Scan for the cell matching the given text and deliver its [x, y] coordinate at center. 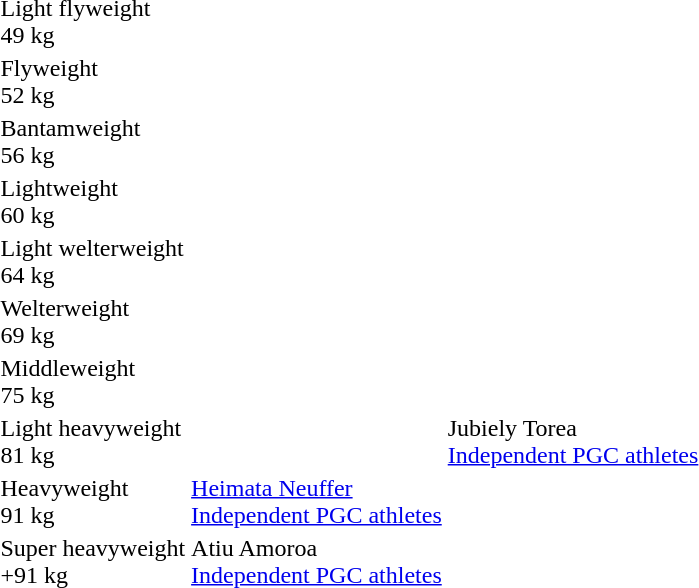
Heimata Neuffer Independent PGC athletes [317, 502]
